For the text-containing cell, return its midpoint in [X, Y] coordinate format. 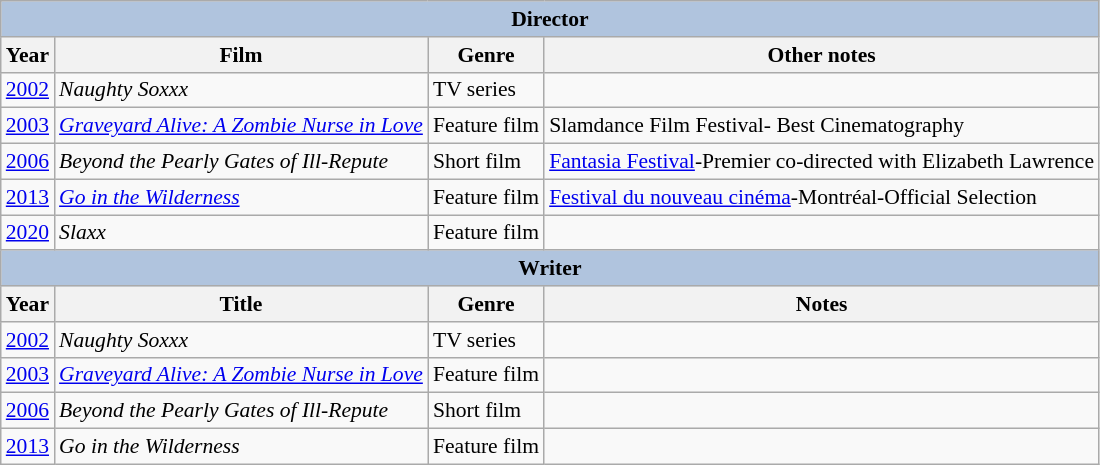
Other notes [822, 55]
Fantasia Festival-Premier co-directed with Elizabeth Lawrence [822, 162]
Festival du nouveau cinéma-Montréal-Official Selection [822, 197]
Film [241, 55]
Director [550, 19]
Title [241, 304]
Slamdance Film Festival- Best Cinematography [822, 126]
Writer [550, 269]
Slaxx [241, 233]
2020 [28, 233]
Notes [822, 304]
